Pinpoint the cell where the given text exists, returning its (x, y) midpoint coordinate. 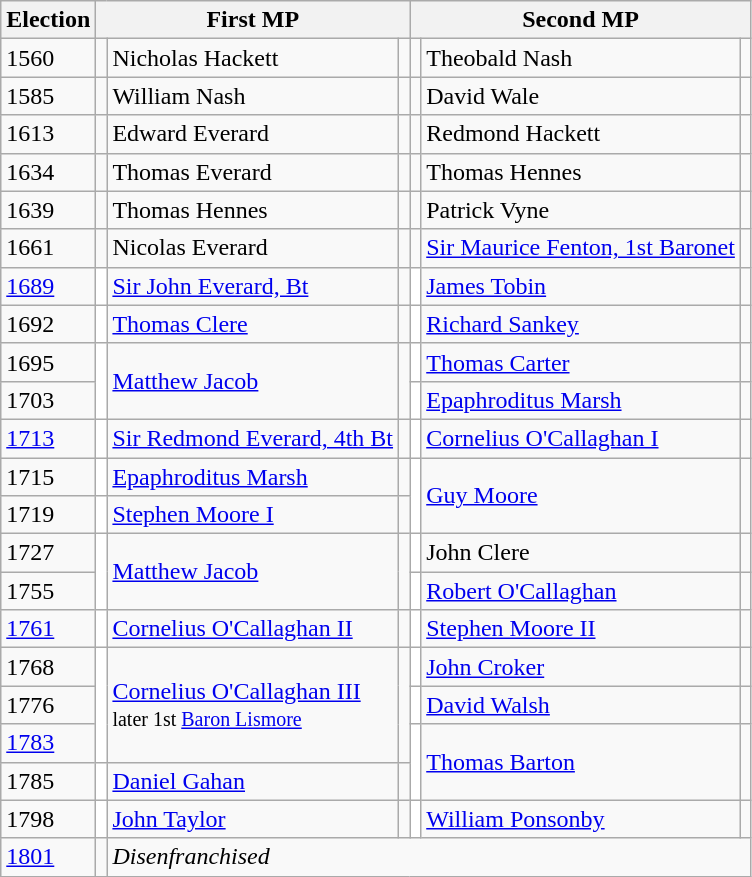
Daniel Gahan (253, 781)
1761 (48, 629)
1715 (48, 477)
Thomas Barton (581, 762)
Sir Redmond Everard, 4th Bt (253, 438)
1785 (48, 781)
First MP (253, 20)
Thomas Carter (581, 362)
1695 (48, 362)
1703 (48, 400)
John Clere (581, 553)
1755 (48, 591)
1727 (48, 553)
1719 (48, 515)
1692 (48, 324)
William Nash (253, 96)
1661 (48, 248)
1634 (48, 172)
Thomas Everard (253, 172)
Nicolas Everard (253, 248)
Cornelius O'Callaghan IIIlater 1st Baron Lismore (253, 705)
1798 (48, 819)
Nicholas Hackett (253, 58)
Cornelius O'Callaghan I (581, 438)
1768 (48, 667)
1560 (48, 58)
Sir John Everard, Bt (253, 286)
Stephen Moore I (253, 515)
1783 (48, 743)
1801 (48, 857)
David Wale (581, 96)
Stephen Moore II (581, 629)
1689 (48, 286)
David Walsh (581, 705)
James Tobin (581, 286)
Richard Sankey (581, 324)
Theobald Nash (581, 58)
Disenfranchised (430, 857)
John Taylor (253, 819)
Second MP (581, 20)
Sir Maurice Fenton, 1st Baronet (581, 248)
1713 (48, 438)
1585 (48, 96)
Thomas Clere (253, 324)
1613 (48, 134)
Cornelius O'Callaghan II (253, 629)
John Croker (581, 667)
Election (48, 20)
1639 (48, 210)
Guy Moore (581, 496)
Patrick Vyne (581, 210)
Redmond Hackett (581, 134)
Robert O'Callaghan (581, 591)
1776 (48, 705)
William Ponsonby (581, 819)
Edward Everard (253, 134)
